Search for the cell housing the specified text and yield its [X, Y] center coordinate. 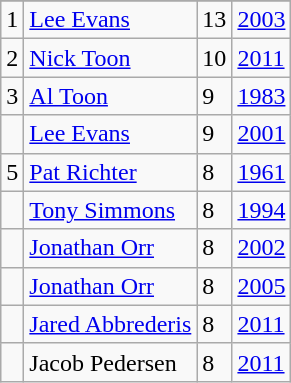
2001 [262, 134]
2 [12, 58]
13 [214, 20]
3 [12, 96]
Jared Abbrederis [110, 324]
1 [12, 20]
1961 [262, 172]
2002 [262, 248]
1994 [262, 210]
1983 [262, 96]
2003 [262, 20]
2005 [262, 286]
Al Toon [110, 96]
Pat Richter [110, 172]
10 [214, 58]
Nick Toon [110, 58]
5 [12, 172]
Tony Simmons [110, 210]
Jacob Pedersen [110, 362]
